Pinpoint the cell where the given text exists, returning its [x, y] midpoint coordinate. 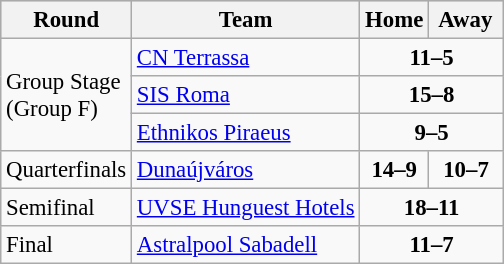
Round [66, 20]
UVSE Hunguest Hotels [246, 208]
Quarterfinals [66, 170]
18–11 [432, 208]
Dunaújváros [246, 170]
SIS Roma [246, 95]
Team [246, 20]
Semifinal [66, 208]
Away [466, 20]
15–8 [432, 95]
Ethnikos Piraeus [246, 133]
Final [66, 245]
Home [394, 20]
11–5 [432, 58]
Astralpool Sabadell [246, 245]
14–9 [394, 170]
Group Stage(Group F) [66, 96]
11–7 [432, 245]
CN Terrassa [246, 58]
9–5 [432, 133]
10–7 [466, 170]
